Provide the [X, Y] coordinate of the cell's center where the given text is located.  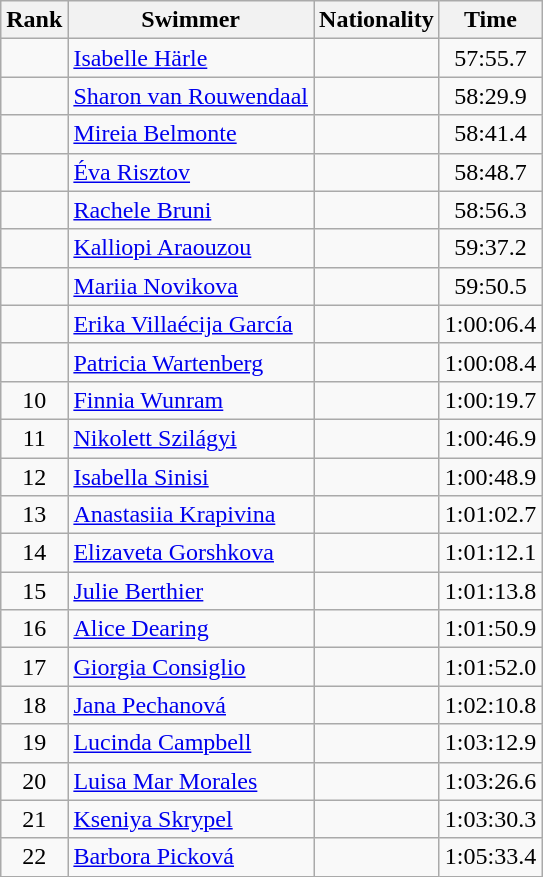
Kalliopi Araouzou [191, 248]
Elizaveta Gorshkova [191, 553]
Rank [34, 20]
15 [34, 591]
58:41.4 [490, 134]
1:03:30.3 [490, 819]
1:00:46.9 [490, 438]
Mireia Belmonte [191, 134]
58:48.7 [490, 172]
Nationality [377, 20]
58:29.9 [490, 96]
Éva Risztov [191, 172]
Sharon van Rouwendaal [191, 96]
Julie Berthier [191, 591]
1:01:50.9 [490, 629]
1:01:12.1 [490, 553]
1:00:19.7 [490, 400]
1:00:06.4 [490, 324]
Patricia Wartenberg [191, 362]
1:01:13.8 [490, 591]
Anastasiia Krapivina [191, 515]
Jana Pechanová [191, 705]
14 [34, 553]
Finnia Wunram [191, 400]
Isabelle Härle [191, 58]
20 [34, 781]
1:02:10.8 [490, 705]
57:55.7 [490, 58]
59:50.5 [490, 286]
Nikolett Szilágyi [191, 438]
19 [34, 743]
Kseniya Skrypel [191, 819]
59:37.2 [490, 248]
16 [34, 629]
Giorgia Consiglio [191, 667]
11 [34, 438]
1:03:12.9 [490, 743]
Rachele Bruni [191, 210]
Erika Villaécija García [191, 324]
13 [34, 515]
1:01:52.0 [490, 667]
1:01:02.7 [490, 515]
17 [34, 667]
1:05:33.4 [490, 857]
12 [34, 477]
10 [34, 400]
Luisa Mar Morales [191, 781]
Swimmer [191, 20]
Alice Dearing [191, 629]
Time [490, 20]
21 [34, 819]
Mariia Novikova [191, 286]
Isabella Sinisi [191, 477]
1:03:26.6 [490, 781]
1:00:48.9 [490, 477]
Lucinda Campbell [191, 743]
1:00:08.4 [490, 362]
22 [34, 857]
58:56.3 [490, 210]
Barbora Picková [191, 857]
18 [34, 705]
